For the text-containing cell, return its midpoint in (X, Y) coordinate format. 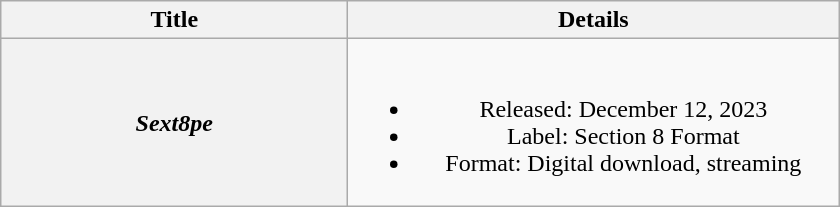
Released: December 12, 2023Label: Section 8 FormatFormat: Digital download, streaming (594, 122)
Title (174, 20)
Sext8pe (174, 122)
Details (594, 20)
